For the text-containing cell, return its midpoint in [X, Y] coordinate format. 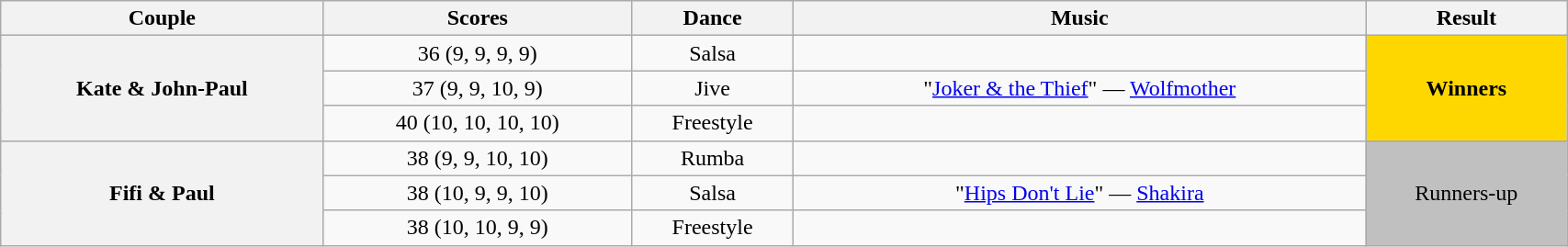
Rumba [713, 158]
38 (10, 10, 9, 9) [478, 228]
Kate & John-Paul [162, 88]
Fifi & Paul [162, 193]
38 (10, 9, 9, 10) [478, 193]
"Joker & the Thief" — Wolfmother [1080, 88]
Winners [1466, 88]
"Hips Don't Lie" — Shakira [1080, 193]
Scores [478, 18]
Result [1466, 18]
Runners-up [1466, 193]
Jive [713, 88]
Couple [162, 18]
36 (9, 9, 9, 9) [478, 53]
38 (9, 9, 10, 10) [478, 158]
40 (10, 10, 10, 10) [478, 123]
37 (9, 9, 10, 9) [478, 88]
Music [1080, 18]
Dance [713, 18]
